Locate the cell with the specified text and output its [x, y] center coordinate. 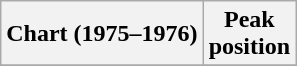
Peakposition [249, 34]
Chart (1975–1976) [102, 34]
